For the text-containing cell, return its midpoint in (x, y) coordinate format. 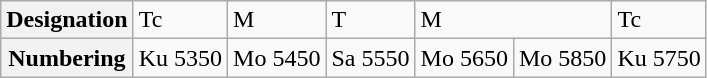
Ku 5350 (180, 58)
Designation (67, 20)
Sa 5550 (370, 58)
Numbering (67, 58)
Ku 5750 (659, 58)
Mo 5850 (562, 58)
T (370, 20)
Mo 5450 (277, 58)
Mo 5650 (464, 58)
